From the cell containing the given text, extract its center point as [x, y] coordinate. 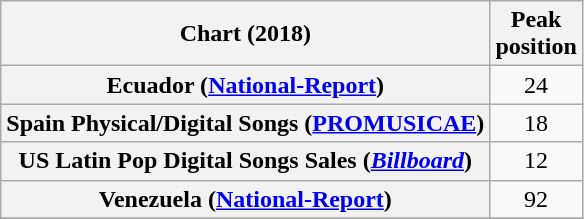
Ecuador (National-Report) [246, 85]
Chart (2018) [246, 34]
US Latin Pop Digital Songs Sales (Billboard) [246, 161]
Spain Physical/Digital Songs (PROMUSICAE) [246, 123]
12 [536, 161]
18 [536, 123]
24 [536, 85]
Peak position [536, 34]
92 [536, 199]
Venezuela (National-Report) [246, 199]
